Scan for the cell matching the given text and deliver its (X, Y) coordinate at center. 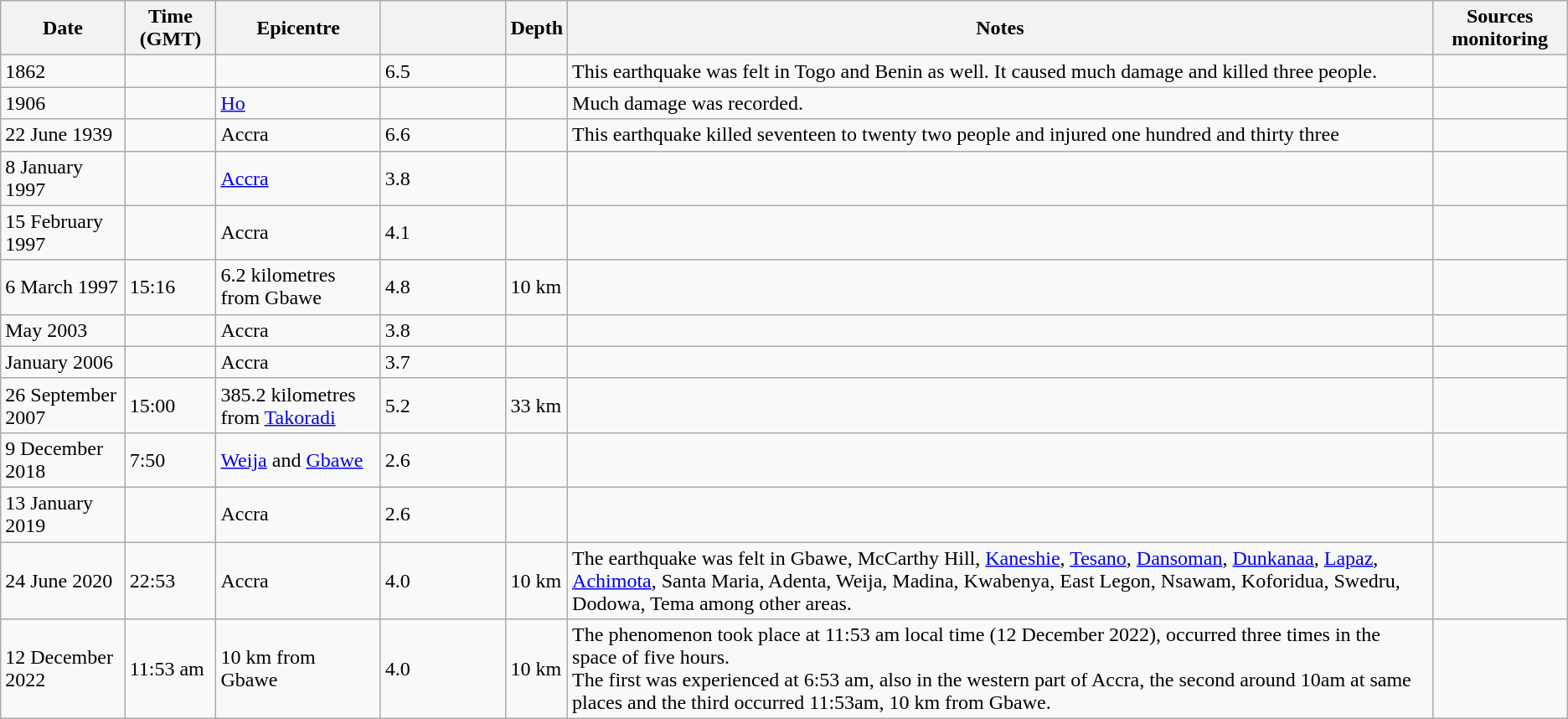
11:53 am (171, 669)
This earthquake was felt in Togo and Benin as well. It caused much damage and killed three people. (1000, 71)
Date (63, 28)
10 km from Gbawe (298, 669)
Weija and Gbawe (298, 459)
6 March 1997 (63, 287)
Notes (1000, 28)
33 km (537, 406)
24 June 2020 (63, 580)
22:53 (171, 580)
9 December 2018 (63, 459)
7:50 (171, 459)
3.7 (443, 362)
1906 (63, 103)
6.6 (443, 135)
385.2 kilometres from Takoradi (298, 406)
6.2 kilometres from Gbawe (298, 287)
Sources monitoring (1499, 28)
Time (GMT) (171, 28)
15 February 1997 (63, 233)
26 September 2007 (63, 406)
5.2 (443, 406)
January 2006 (63, 362)
6.5 (443, 71)
Depth (537, 28)
4.1 (443, 233)
15:00 (171, 406)
15:16 (171, 287)
Ho (298, 103)
May 2003 (63, 330)
22 June 1939 (63, 135)
1862 (63, 71)
12 December 2022 (63, 669)
13 January 2019 (63, 515)
Much damage was recorded. (1000, 103)
8 January 1997 (63, 178)
4.8 (443, 287)
Epicentre (298, 28)
This earthquake killed seventeen to twenty two people and injured one hundred and thirty three (1000, 135)
